From the cell containing the given text, extract its center point as [X, Y] coordinate. 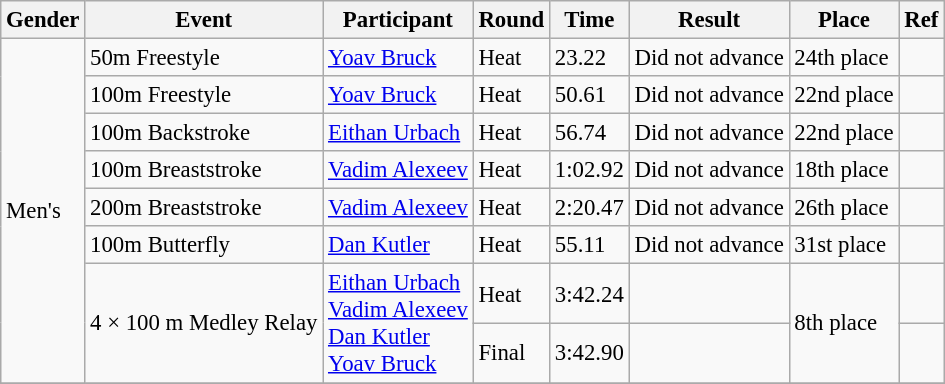
26th place [844, 208]
24th place [844, 58]
Gender [43, 20]
100m Freestyle [204, 95]
50m Freestyle [204, 58]
23.22 [590, 58]
4 × 100 m Medley Relay [204, 324]
Time [590, 20]
100m Backstroke [204, 133]
Round [511, 20]
18th place [844, 170]
Place [844, 20]
Result [709, 20]
2:20.47 [590, 208]
Ref [922, 20]
100m Butterfly [204, 245]
3:42.24 [590, 294]
100m Breaststroke [204, 170]
55.11 [590, 245]
Participant [398, 20]
Final [511, 352]
Eithan Urbach [398, 133]
3:42.90 [590, 352]
31st place [844, 245]
Event [204, 20]
1:02.92 [590, 170]
8th place [844, 324]
200m Breaststroke [204, 208]
Dan Kutler [398, 245]
Men's [43, 211]
Eithan UrbachVadim AlexeevDan KutlerYoav Bruck [398, 324]
56.74 [590, 133]
50.61 [590, 95]
